Locate the cell with the specified text and output its (X, Y) center coordinate. 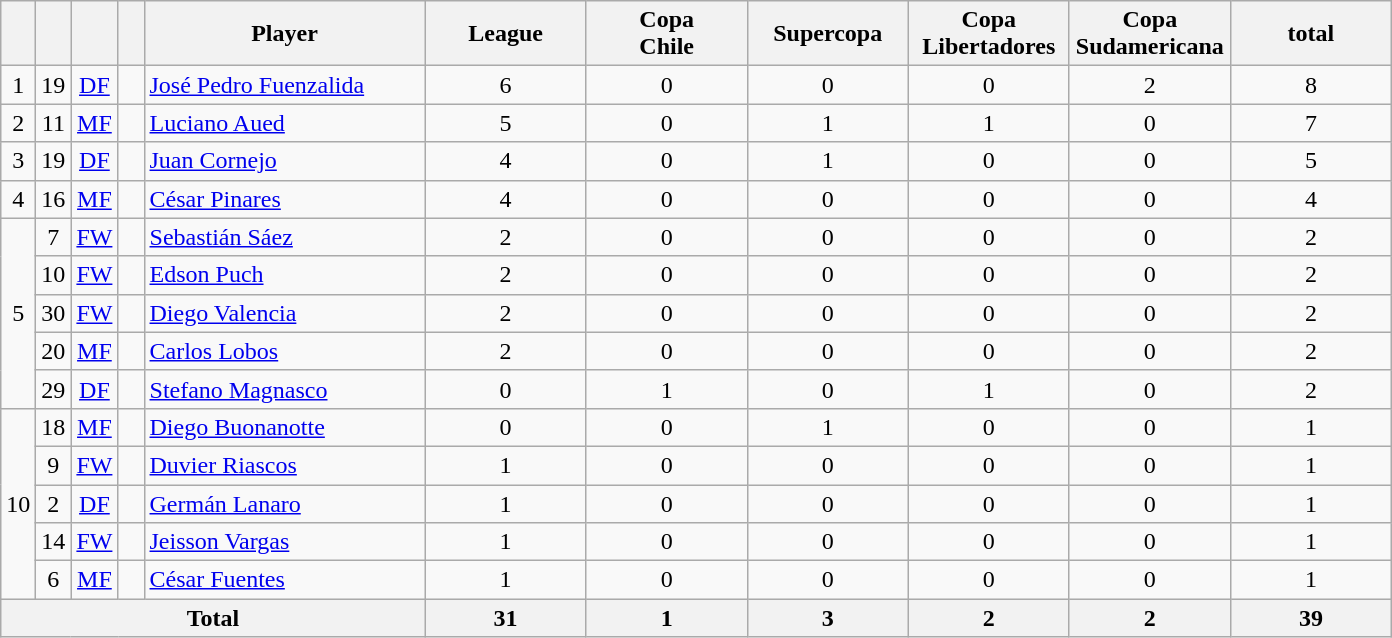
League (506, 34)
9 (54, 465)
Player (284, 34)
16 (54, 199)
total (1310, 34)
29 (54, 389)
Carlos Lobos (284, 351)
Duvier Riascos (284, 465)
Jeisson Vargas (284, 542)
Juan Cornejo (284, 161)
Diego Buonanotte (284, 427)
CopaChile (666, 34)
CopaLibertadores (988, 34)
Germán Lanaro (284, 503)
José Pedro Fuenzalida (284, 85)
Sebastián Sáez (284, 237)
30 (54, 313)
8 (1310, 85)
Stefano Magnasco (284, 389)
Luciano Aued (284, 123)
Supercopa (828, 34)
14 (54, 542)
39 (1310, 618)
20 (54, 351)
31 (506, 618)
Total (213, 618)
18 (54, 427)
Edson Puch (284, 275)
Diego Valencia (284, 313)
César Pinares (284, 199)
11 (54, 123)
CopaSudamericana (1150, 34)
César Fuentes (284, 580)
